Provide the [x, y] coordinate of the cell's center where the given text is located.  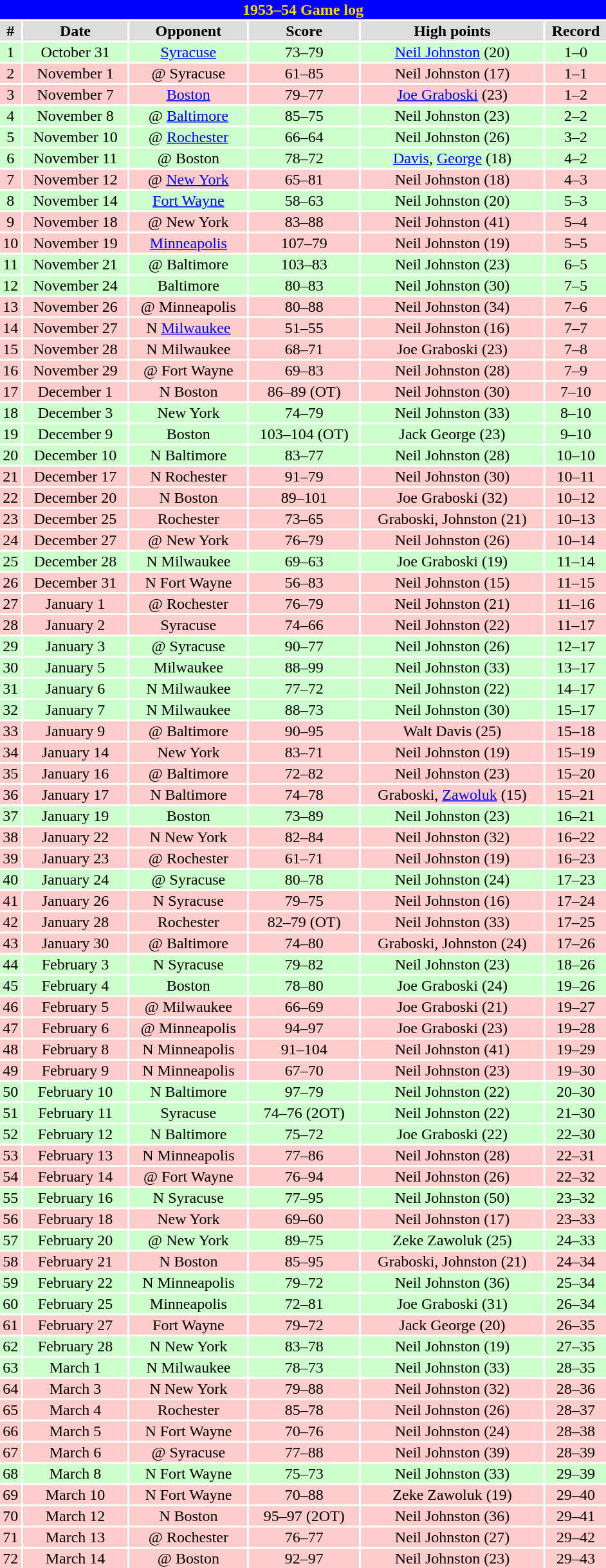
Jack George (23) [452, 434]
March 6 [76, 1452]
10–14 [576, 540]
December 25 [76, 519]
January 14 [76, 752]
26–35 [576, 1325]
35 [10, 773]
83–71 [304, 752]
Neil Johnston (39) [452, 1452]
# [10, 31]
February 12 [76, 1134]
75–73 [304, 1473]
20–30 [576, 1092]
85–95 [304, 1261]
36 [10, 795]
79–75 [304, 901]
89–75 [304, 1240]
29–40 [576, 1495]
77–95 [304, 1198]
77–72 [304, 689]
February 21 [76, 1261]
High points [452, 31]
January 1 [76, 604]
November 18 [76, 222]
6–5 [576, 264]
10–11 [576, 476]
November 24 [76, 285]
Graboski, Johnston (24) [452, 943]
82–84 [304, 837]
Baltimore [188, 285]
28 [10, 625]
83–78 [304, 1346]
1–1 [576, 73]
19–27 [576, 1007]
92–97 [304, 1558]
70 [10, 1516]
82–79 (OT) [304, 922]
74–80 [304, 943]
18 [10, 413]
6 [10, 158]
46 [10, 1007]
29–39 [576, 1473]
January 30 [76, 943]
8 [10, 201]
18–26 [576, 964]
90–95 [304, 731]
34 [10, 752]
16–21 [576, 816]
51 [10, 1113]
66–69 [304, 1007]
22–32 [576, 1176]
March 13 [76, 1537]
19 [10, 434]
49 [10, 1070]
78–80 [304, 986]
64 [10, 1389]
29–41 [576, 1516]
February 27 [76, 1325]
11–15 [576, 582]
March 14 [76, 1558]
January 26 [76, 901]
Davis, George (18) [452, 158]
17 [10, 392]
57 [10, 1240]
March 8 [76, 1473]
73–89 [304, 816]
Neil Johnston (18) [452, 179]
67–70 [304, 1070]
February 6 [76, 1028]
25 [10, 561]
11–17 [576, 625]
January 22 [76, 837]
9–10 [576, 434]
February 4 [76, 986]
89–101 [304, 498]
November 29 [76, 370]
71 [10, 1537]
11–14 [576, 561]
January 24 [76, 879]
22–31 [576, 1155]
Milwaukee [188, 667]
10–10 [576, 455]
Walt Davis (25) [452, 731]
February 9 [76, 1070]
19–26 [576, 986]
83–77 [304, 455]
Joe Graboski (24) [452, 986]
74–66 [304, 625]
December 1 [76, 392]
November 28 [76, 349]
80–83 [304, 285]
7–8 [576, 349]
December 3 [76, 413]
5–4 [576, 222]
March 3 [76, 1389]
79–82 [304, 964]
80–78 [304, 879]
Joe Graboski (19) [452, 561]
22 [10, 498]
Joe Graboski (22) [452, 1134]
November 21 [76, 264]
103–83 [304, 264]
15–20 [576, 773]
7–9 [576, 370]
February 16 [76, 1198]
1 [10, 52]
Neil Johnston (15) [452, 582]
November 1 [76, 73]
70–88 [304, 1495]
91–104 [304, 1049]
17–23 [576, 879]
85–75 [304, 116]
17–25 [576, 922]
15–18 [576, 731]
3 [10, 95]
39 [10, 858]
66 [10, 1431]
23–32 [576, 1198]
5–5 [576, 243]
February 28 [76, 1346]
58–63 [304, 201]
74–78 [304, 795]
November 11 [76, 158]
50 [10, 1092]
March 5 [76, 1431]
January 17 [76, 795]
Joe Graboski (31) [452, 1304]
15–17 [576, 710]
8–10 [576, 413]
77–88 [304, 1452]
Jack George (20) [452, 1325]
1953–54 Game log [303, 10]
79–77 [304, 95]
7–5 [576, 285]
19–29 [576, 1049]
17–24 [576, 901]
January 23 [76, 858]
December 28 [76, 561]
16–23 [576, 858]
26 [10, 582]
25–34 [576, 1283]
91–79 [304, 476]
March 10 [76, 1495]
February 3 [76, 964]
2 [10, 73]
Graboski, Zawoluk (15) [452, 795]
December 10 [76, 455]
69–83 [304, 370]
67 [10, 1452]
51–55 [304, 328]
4–3 [576, 179]
85–78 [304, 1410]
69 [10, 1495]
70–76 [304, 1431]
October 31 [76, 52]
November 7 [76, 95]
28–36 [576, 1389]
60 [10, 1304]
24–33 [576, 1240]
52 [10, 1134]
86–89 (OT) [304, 392]
January 9 [76, 731]
22–30 [576, 1134]
Neil Johnston (21) [452, 604]
November 12 [76, 179]
107–79 [304, 243]
1–2 [576, 95]
21–30 [576, 1113]
14 [10, 328]
January 2 [76, 625]
November 27 [76, 328]
59 [10, 1283]
February 8 [76, 1049]
54 [10, 1176]
78–73 [304, 1367]
32 [10, 710]
14–17 [576, 689]
7–6 [576, 307]
28–38 [576, 1431]
80–88 [304, 307]
58 [10, 1261]
Neil Johnston (27) [452, 1537]
88–73 [304, 710]
March 1 [76, 1367]
10–13 [576, 519]
5–3 [576, 201]
February 5 [76, 1007]
1–0 [576, 52]
Record [576, 31]
30 [10, 667]
41 [10, 901]
November 26 [76, 307]
40 [10, 879]
19–30 [576, 1070]
90–77 [304, 646]
20 [10, 455]
15 [10, 349]
11–16 [576, 604]
65 [10, 1410]
N Rochester [188, 476]
@ Milwaukee [188, 1007]
62 [10, 1346]
December 20 [76, 498]
9 [10, 222]
79–88 [304, 1389]
Score [304, 31]
13–17 [576, 667]
44 [10, 964]
56–83 [304, 582]
94–97 [304, 1028]
Joe Graboski (21) [452, 1007]
15–19 [576, 752]
11 [10, 264]
February 11 [76, 1113]
73–65 [304, 519]
19–28 [576, 1028]
January 5 [76, 667]
Opponent [188, 31]
4 [10, 116]
29–42 [576, 1537]
January 6 [76, 689]
65–81 [304, 179]
69–63 [304, 561]
29 [10, 646]
December 9 [76, 434]
53 [10, 1155]
66–64 [304, 137]
27 [10, 604]
42 [10, 922]
38 [10, 837]
February 14 [76, 1176]
7–7 [576, 328]
95–97 (2OT) [304, 1516]
29–43 [576, 1558]
Neil Johnston (50) [452, 1198]
55 [10, 1198]
23–33 [576, 1219]
76–77 [304, 1537]
63 [10, 1367]
January 16 [76, 773]
2–2 [576, 116]
28–35 [576, 1367]
16–22 [576, 837]
88–99 [304, 667]
November 8 [76, 116]
March 4 [76, 1410]
78–72 [304, 158]
56 [10, 1219]
4–2 [576, 158]
January 7 [76, 710]
December 27 [76, 540]
17–26 [576, 943]
15–21 [576, 795]
12–17 [576, 646]
3–2 [576, 137]
10–12 [576, 498]
November 19 [76, 243]
Zeke Zawoluk (19) [452, 1495]
72–82 [304, 773]
68 [10, 1473]
69–60 [304, 1219]
33 [10, 731]
16 [10, 370]
February 20 [76, 1240]
13 [10, 307]
23 [10, 519]
72 [10, 1558]
45 [10, 986]
103–104 (OT) [304, 434]
31 [10, 689]
73–79 [304, 52]
December 17 [76, 476]
28–37 [576, 1410]
74–79 [304, 413]
61–71 [304, 858]
72–81 [304, 1304]
November 10 [76, 137]
77–86 [304, 1155]
24 [10, 540]
February 25 [76, 1304]
61–85 [304, 73]
March 12 [76, 1516]
83–88 [304, 222]
February 18 [76, 1219]
February 13 [76, 1155]
Neil Johnston (34) [452, 307]
27–35 [576, 1346]
68–71 [304, 349]
37 [10, 816]
47 [10, 1028]
January 28 [76, 922]
12 [10, 285]
24–34 [576, 1261]
75–72 [304, 1134]
January 3 [76, 646]
5 [10, 137]
Date [76, 31]
December 31 [76, 582]
February 10 [76, 1092]
7 [10, 179]
97–79 [304, 1092]
21 [10, 476]
76–94 [304, 1176]
November 14 [76, 201]
10 [10, 243]
Zeke Zawoluk (25) [452, 1240]
48 [10, 1049]
26–34 [576, 1304]
February 22 [76, 1283]
61 [10, 1325]
28–39 [576, 1452]
January 19 [76, 816]
43 [10, 943]
7–10 [576, 392]
74–76 (2OT) [304, 1113]
Joe Graboski (32) [452, 498]
